Return (X, Y) of the center of cell containing provided text 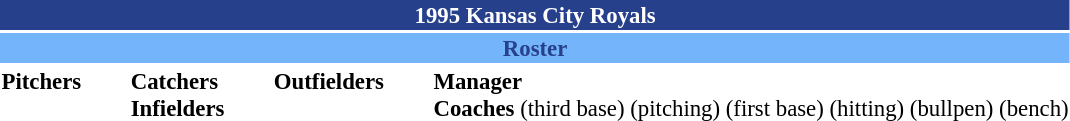
Roster (535, 48)
1995 Kansas City Royals (535, 15)
